Return the [X, Y] coordinate for the center point of the cell that contains the specified text.  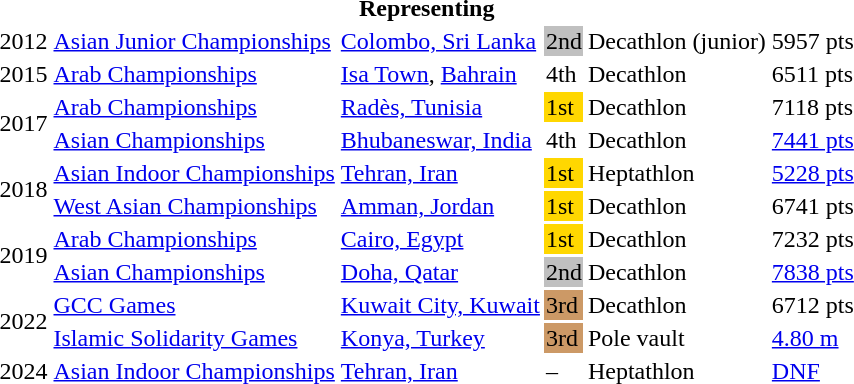
GCC Games [194, 305]
Pole vault [676, 338]
Tehran, Iran [440, 173]
Konya, Turkey [440, 338]
Cairo, Egypt [440, 239]
Asian Junior Championships [194, 41]
Radès, Tunisia [440, 107]
Heptathlon [676, 173]
Kuwait City, Kuwait [440, 305]
West Asian Championships [194, 206]
Doha, Qatar [440, 272]
Asian Indoor Championships [194, 173]
Colombo, Sri Lanka [440, 41]
Bhubaneswar, India [440, 140]
Isa Town, Bahrain [440, 74]
Decathlon (junior) [676, 41]
Islamic Solidarity Games [194, 338]
Amman, Jordan [440, 206]
